Provide the (x, y) coordinate of the cell's center where the given text is located.  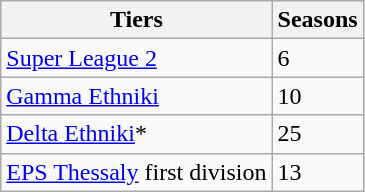
Delta Ethniki* (136, 134)
25 (318, 134)
6 (318, 58)
Tiers (136, 20)
13 (318, 172)
Gamma Ethniki (136, 96)
Seasons (318, 20)
EPS Thessaly first division (136, 172)
Super League 2 (136, 58)
10 (318, 96)
